From the cell containing the given text, extract its center point as (X, Y) coordinate. 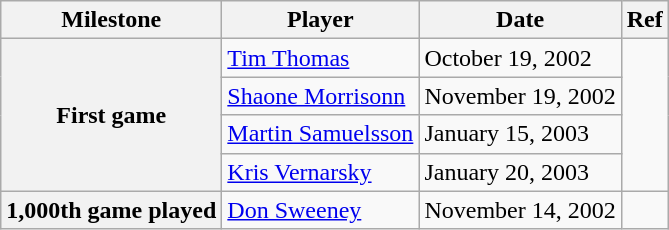
Don Sweeney (320, 210)
Tim Thomas (320, 58)
Martin Samuelsson (320, 134)
First game (112, 115)
Shaone Morrisonn (320, 96)
Milestone (112, 20)
Player (320, 20)
Date (520, 20)
October 19, 2002 (520, 58)
January 15, 2003 (520, 134)
November 14, 2002 (520, 210)
Ref (644, 20)
November 19, 2002 (520, 96)
1,000th game played (112, 210)
Kris Vernarsky (320, 172)
January 20, 2003 (520, 172)
